Locate the cell with the specified text and output its [x, y] center coordinate. 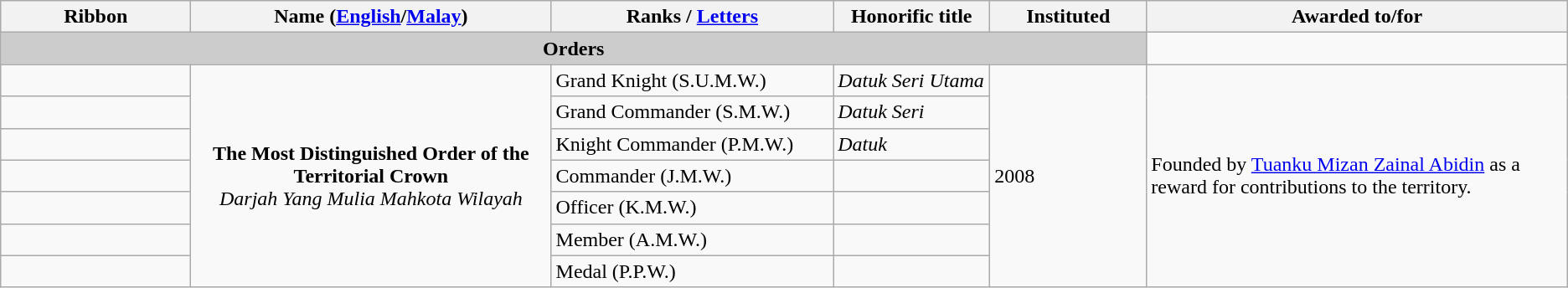
Orders [574, 49]
The Most Distinguished Order of the Territorial CrownDarjah Yang Mulia Mahkota Wilayah [371, 176]
Member (A.M.W.) [692, 239]
Instituted [1069, 17]
Medal (P.P.W.) [692, 271]
Datuk [911, 144]
Datuk Seri [911, 112]
Commander (J.M.W.) [692, 176]
Founded by Tuanku Mizan Zainal Abidin as a reward for contributions to the territory. [1357, 176]
Datuk Seri Utama [911, 80]
2008 [1069, 176]
Awarded to/for [1357, 17]
Officer (K.M.W.) [692, 208]
Grand Commander (S.M.W.) [692, 112]
Name (English/Malay) [371, 17]
Ribbon [95, 17]
Ranks / Letters [692, 17]
Knight Commander (P.M.W.) [692, 144]
Grand Knight (S.U.M.W.) [692, 80]
Honorific title [911, 17]
